Determine the [X, Y] coordinate at the center of the cell enclosing the given text.  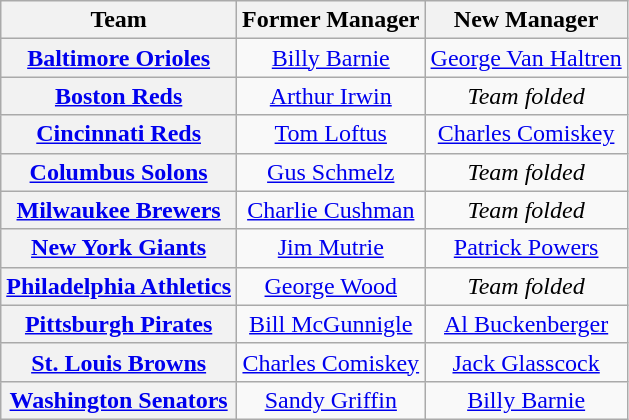
St. Louis Browns [119, 362]
Philadelphia Athletics [119, 286]
New York Giants [119, 248]
Baltimore Orioles [119, 58]
Washington Senators [119, 400]
Al Buckenberger [526, 324]
Milwaukee Brewers [119, 210]
George Wood [332, 286]
Gus Schmelz [332, 172]
George Van Haltren [526, 58]
Jim Mutrie [332, 248]
Cincinnati Reds [119, 134]
Patrick Powers [526, 248]
New Manager [526, 20]
Arthur Irwin [332, 96]
Charlie Cushman [332, 210]
Bill McGunnigle [332, 324]
Columbus Solons [119, 172]
Team [119, 20]
Former Manager [332, 20]
Pittsburgh Pirates [119, 324]
Boston Reds [119, 96]
Tom Loftus [332, 134]
Sandy Griffin [332, 400]
Jack Glasscock [526, 362]
